Scan for the cell matching the given text and deliver its [x, y] coordinate at center. 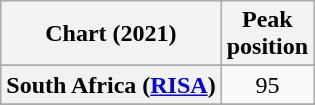
South Africa (RISA) [111, 85]
Chart (2021) [111, 34]
Peakposition [267, 34]
95 [267, 85]
